Output the (x, y) coordinate of the center of the cell containing the given text.  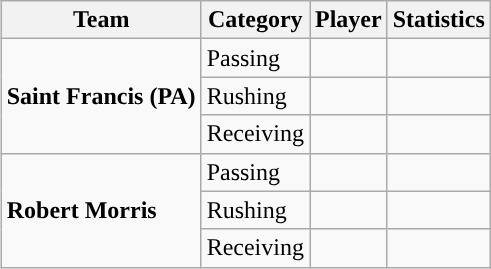
Robert Morris (101, 210)
Player (349, 20)
Team (101, 20)
Category (255, 20)
Statistics (438, 20)
Saint Francis (PA) (101, 96)
